Detect which cell encompasses the target text, then output its [X, Y] center coordinate. 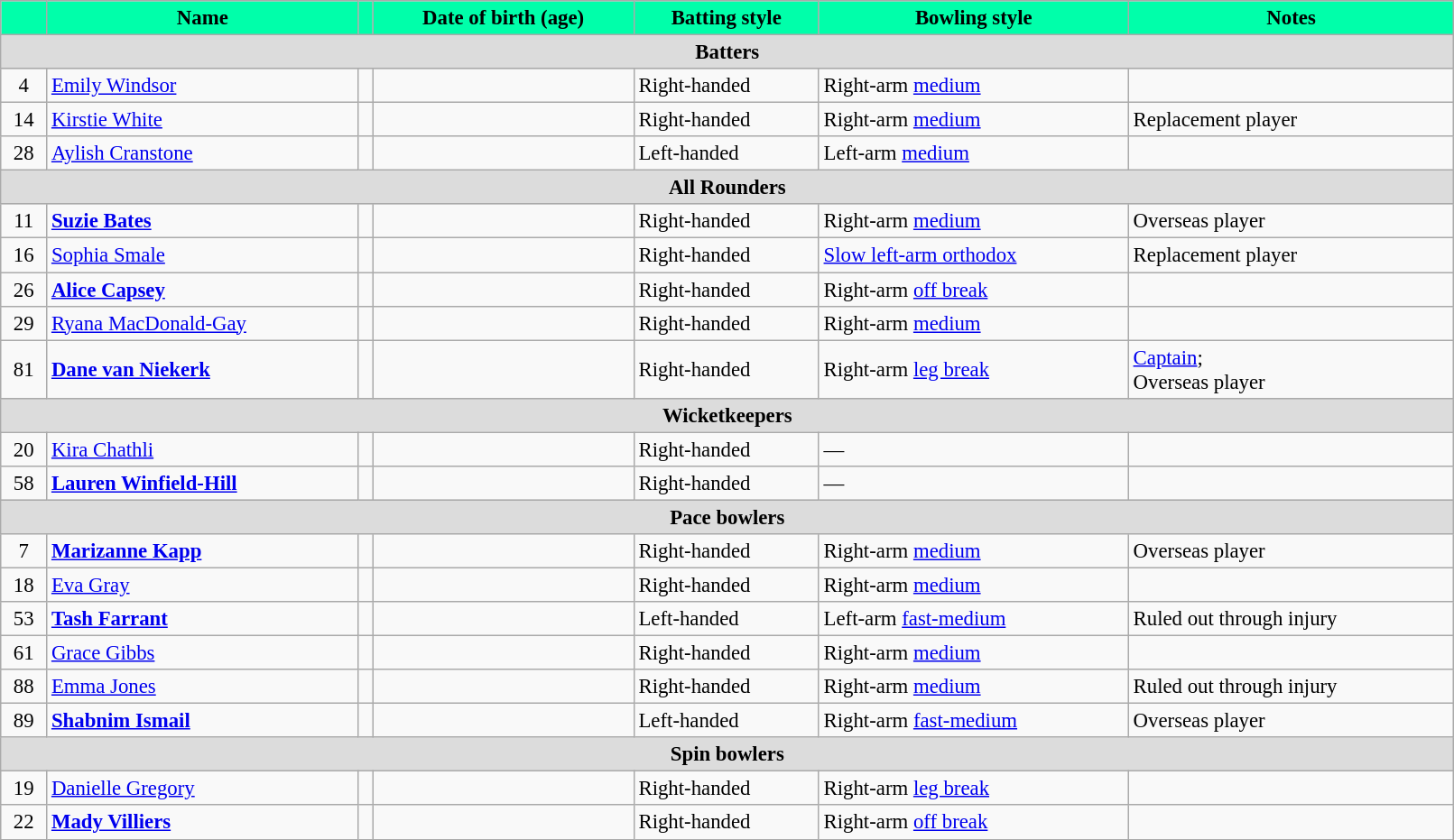
Tash Farrant [202, 619]
Left-arm medium [973, 153]
Kirstie White [202, 120]
Batters [727, 52]
Bowling style [973, 18]
4 [23, 86]
Left-arm fast-medium [973, 619]
Dane van Niekerk [202, 370]
22 [23, 823]
Notes [1291, 18]
19 [23, 789]
Shabnim Ismail [202, 721]
Emily Windsor [202, 86]
Lauren Winfield-Hill [202, 484]
Mady Villiers [202, 823]
61 [23, 653]
Grace Gibbs [202, 653]
Slow left-arm orthodox [973, 255]
14 [23, 120]
7 [23, 551]
29 [23, 323]
Suzie Bates [202, 221]
Wicketkeepers [727, 415]
16 [23, 255]
Eva Gray [202, 585]
Kira Chathli [202, 449]
Alice Capsey [202, 290]
18 [23, 585]
Danielle Gregory [202, 789]
81 [23, 370]
Batting style [726, 18]
26 [23, 290]
Marizanne Kapp [202, 551]
Aylish Cranstone [202, 153]
Right-arm fast-medium [973, 721]
Captain; Overseas player [1291, 370]
28 [23, 153]
58 [23, 484]
All Rounders [727, 188]
53 [23, 619]
20 [23, 449]
89 [23, 721]
Sophia Smale [202, 255]
Date of birth (age) [504, 18]
Name [202, 18]
Ryana MacDonald-Gay [202, 323]
Pace bowlers [727, 517]
Emma Jones [202, 687]
88 [23, 687]
Spin bowlers [727, 754]
11 [23, 221]
